For the text-containing cell, return its midpoint in [X, Y] coordinate format. 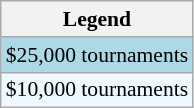
$25,000 tournaments [97, 55]
$10,000 tournaments [97, 90]
Legend [97, 19]
